Extract the [X, Y] coordinate from the center of the cell holding the provided text.  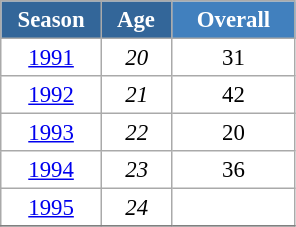
Season [52, 20]
1992 [52, 95]
23 [136, 170]
21 [136, 95]
42 [234, 95]
36 [234, 170]
24 [136, 208]
Age [136, 20]
1994 [52, 170]
1993 [52, 133]
1991 [52, 58]
1995 [52, 208]
22 [136, 133]
31 [234, 58]
Overall [234, 20]
